Extract the (x, y) coordinate from the center of the cell holding the provided text.  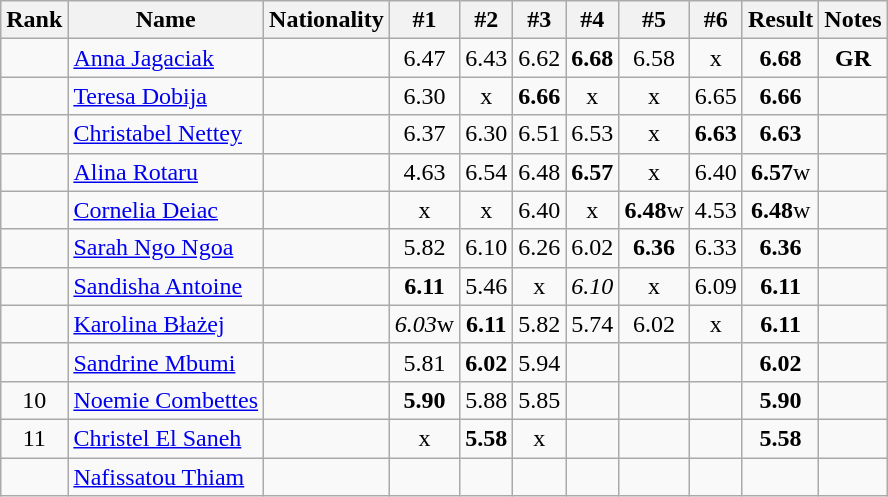
Cornelia Deiac (166, 210)
GR (853, 58)
Name (166, 20)
5.94 (540, 362)
10 (34, 400)
4.53 (716, 210)
Sarah Ngo Ngoa (166, 248)
Karolina Błażej (166, 324)
Result (780, 20)
Christabel Nettey (166, 134)
6.26 (540, 248)
Sandisha Antoine (166, 286)
Christel El Saneh (166, 438)
Teresa Dobija (166, 96)
6.57 (592, 172)
5.74 (592, 324)
#1 (424, 20)
#3 (540, 20)
#2 (486, 20)
Nationality (327, 20)
6.09 (716, 286)
6.62 (540, 58)
Sandrine Mbumi (166, 362)
6.51 (540, 134)
6.54 (486, 172)
#5 (654, 20)
6.47 (424, 58)
Alina Rotaru (166, 172)
6.37 (424, 134)
Noemie Combettes (166, 400)
5.46 (486, 286)
Rank (34, 20)
Notes (853, 20)
6.53 (592, 134)
6.33 (716, 248)
6.58 (654, 58)
5.88 (486, 400)
6.48 (540, 172)
6.43 (486, 58)
6.65 (716, 96)
#6 (716, 20)
5.85 (540, 400)
5.81 (424, 362)
Nafissatou Thiam (166, 477)
6.03w (424, 324)
#4 (592, 20)
6.57w (780, 172)
11 (34, 438)
Anna Jagaciak (166, 58)
4.63 (424, 172)
